From the cell containing the given text, extract its center point as (x, y) coordinate. 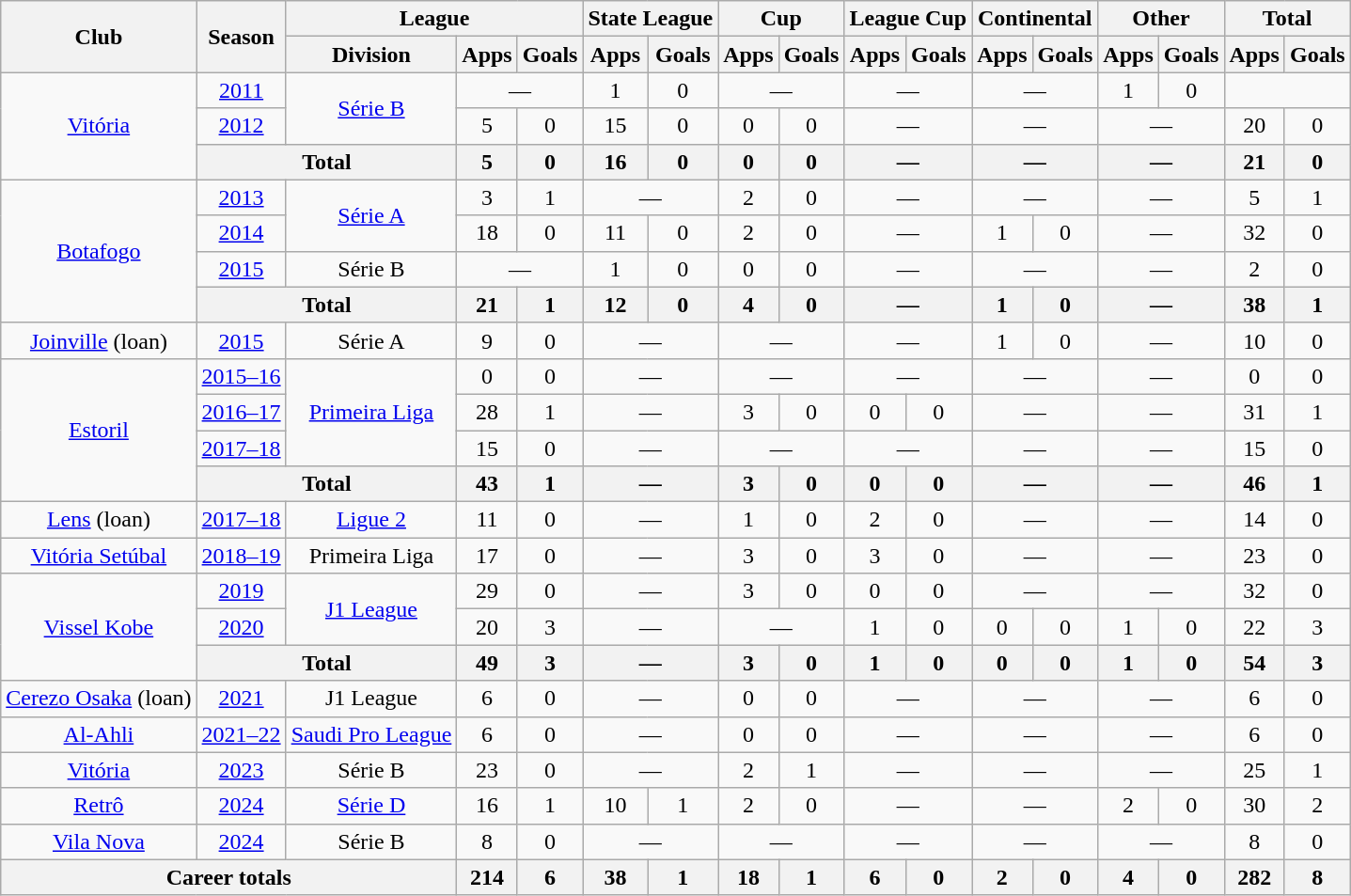
Career totals (229, 877)
54 (1254, 663)
43 (487, 484)
Lens (loan) (99, 520)
2019 (241, 591)
12 (615, 305)
31 (1254, 412)
Al-Ahli (99, 734)
Botafogo (99, 251)
Other (1161, 19)
14 (1254, 520)
30 (1254, 806)
Division (371, 55)
Joinville (loan) (99, 340)
2020 (241, 627)
29 (487, 591)
2023 (241, 770)
Cup (781, 19)
League (434, 19)
League Cup (908, 19)
Retrô (99, 806)
9 (487, 340)
Ligue 2 (371, 520)
25 (1254, 770)
17 (487, 556)
2021 (241, 699)
214 (487, 877)
2018–19 (241, 556)
46 (1254, 484)
2013 (241, 197)
2011 (241, 90)
Club (99, 37)
2016–17 (241, 412)
282 (1254, 877)
2012 (241, 126)
28 (487, 412)
Season (241, 37)
Cerezo Osaka (loan) (99, 699)
Vitória Setúbal (99, 556)
Saudi Pro League (371, 734)
Estoril (99, 430)
Vila Nova (99, 841)
2015–16 (241, 376)
2021–22 (241, 734)
22 (1254, 627)
2014 (241, 233)
49 (487, 663)
Continental (1035, 19)
Série D (371, 806)
Vissel Kobe (99, 627)
State League (651, 19)
